Identify which cell holds the provided text, then report its [X, Y] central coordinate. 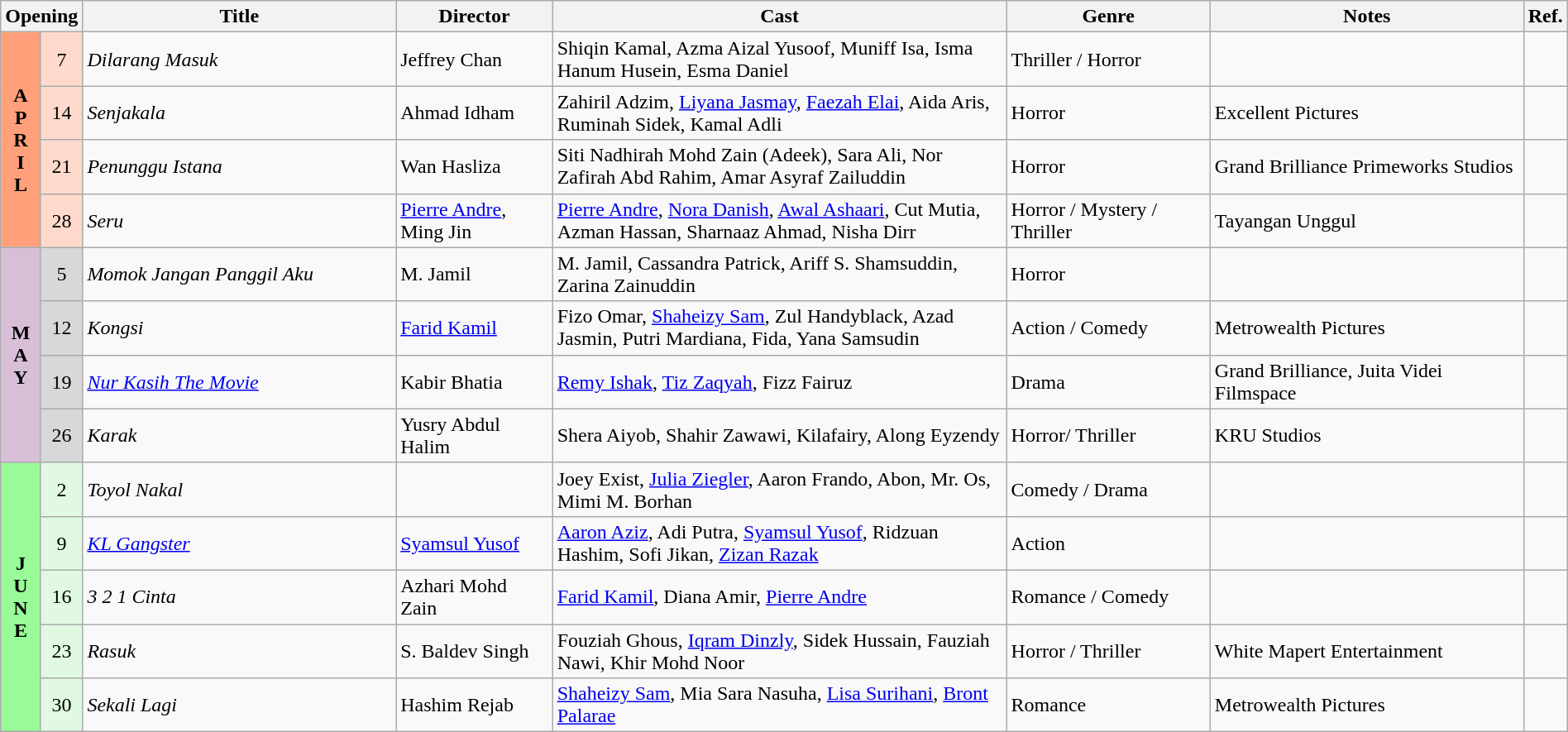
Syamsul Yusof [475, 543]
Thriller / Horror [1108, 60]
Kabir Bhatia [475, 382]
KRU Studios [1366, 435]
7 [61, 60]
28 [61, 220]
21 [61, 167]
APRIL [22, 140]
Genre [1108, 17]
Hashim Rejab [475, 705]
Action / Comedy [1108, 328]
Horror/ Thriller [1108, 435]
16 [61, 597]
Senjakala [240, 112]
Opening [41, 17]
MAY [22, 355]
Excellent Pictures [1366, 112]
26 [61, 435]
Grand Brilliance Primeworks Studios [1366, 167]
14 [61, 112]
Azhari Mohd Zain [475, 597]
Shaheizy Sam, Mia Sara Nasuha, Lisa Surihani, Bront Palarae [779, 705]
Zahiril Adzim, Liyana Jasmay, Faezah Elai, Aida Aris, Ruminah Sidek, Kamal Adli [779, 112]
Comedy / Drama [1108, 490]
Yusry Abdul Halim [475, 435]
Rasuk [240, 650]
Dilarang Masuk [240, 60]
Joey Exist, Julia Ziegler, Aaron Frando, Abon, Mr. Os, Mimi M. Borhan [779, 490]
Tayangan Unggul [1366, 220]
Momok Jangan Panggil Aku [240, 275]
Ahmad Idham [475, 112]
Action [1108, 543]
Fizo Omar, Shaheizy Sam, Zul Handyblack, Azad Jasmin, Putri Mardiana, Fida, Yana Samsudin [779, 328]
Shera Aiyob, Shahir Zawawi, Kilafairy, Along Eyzendy [779, 435]
S. Baldev Singh [475, 650]
Horror / Mystery / Thriller [1108, 220]
Title [240, 17]
Cast [779, 17]
3 2 1 Cinta [240, 597]
Pierre Andre, Nora Danish, Awal Ashaari, Cut Mutia, Azman Hassan, Sharnaaz Ahmad, Nisha Dirr [779, 220]
19 [61, 382]
Romance / Comedy [1108, 597]
Toyol Nakal [240, 490]
Seru [240, 220]
M. Jamil [475, 275]
M. Jamil, Cassandra Patrick, Ariff S. Shamsuddin, Zarina Zainuddin [779, 275]
Remy Ishak, Tiz Zaqyah, Fizz Fairuz [779, 382]
Shiqin Kamal, Azma Aizal Yusoof, Muniff Isa, Isma Hanum Husein, Esma Daniel [779, 60]
Aaron Aziz, Adi Putra, Syamsul Yusof, Ridzuan Hashim, Sofi Jikan, Zizan Razak [779, 543]
Notes [1366, 17]
Romance [1108, 705]
Nur Kasih The Movie [240, 382]
Pierre Andre, Ming Jin [475, 220]
Farid Kamil [475, 328]
JUNE [22, 597]
Director [475, 17]
Fouziah Ghous, Iqram Dinzly, Sidek Hussain, Fauziah Nawi, Khir Mohd Noor [779, 650]
Kongsi [240, 328]
5 [61, 275]
Drama [1108, 382]
23 [61, 650]
Jeffrey Chan [475, 60]
Sekali Lagi [240, 705]
Horror / Thriller [1108, 650]
Karak [240, 435]
Ref. [1545, 17]
KL Gangster [240, 543]
12 [61, 328]
Grand Brilliance, Juita Videi Filmspace [1366, 382]
White Mapert Entertainment [1366, 650]
Farid Kamil, Diana Amir, Pierre Andre [779, 597]
30 [61, 705]
Wan Hasliza [475, 167]
Penunggu Istana [240, 167]
9 [61, 543]
2 [61, 490]
Siti Nadhirah Mohd Zain (Adeek), Sara Ali, Nor Zafirah Abd Rahim, Amar Asyraf Zailuddin [779, 167]
